For the text-containing cell, return its midpoint in [X, Y] coordinate format. 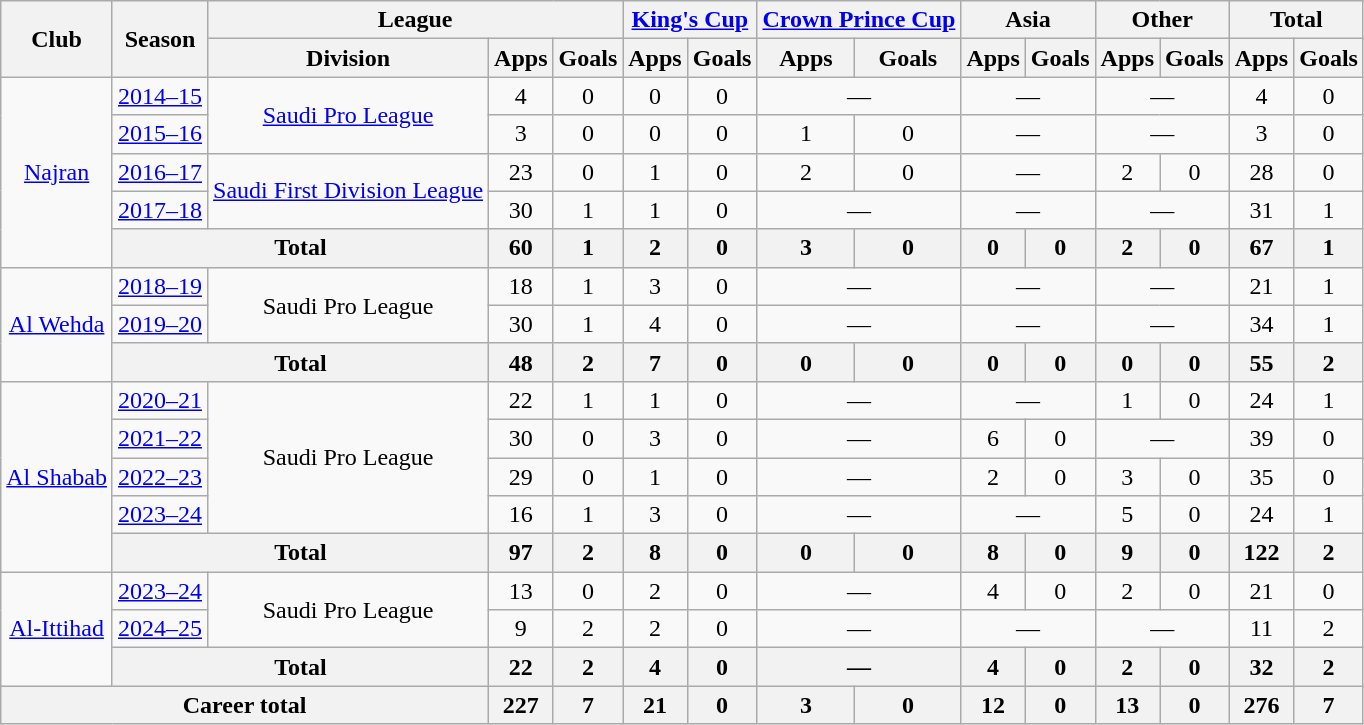
Al Shabab [57, 476]
Al Wehda [57, 324]
55 [1261, 362]
23 [521, 172]
Saudi First Division League [348, 191]
12 [993, 705]
2024–25 [160, 629]
Club [57, 39]
5 [1127, 515]
67 [1261, 248]
97 [521, 553]
2022–23 [160, 477]
Division [348, 58]
League [416, 20]
6 [993, 438]
Al-Ittihad [57, 629]
11 [1261, 629]
28 [1261, 172]
16 [521, 515]
32 [1261, 667]
2020–21 [160, 400]
Najran [57, 172]
Career total [245, 705]
2021–22 [160, 438]
2015–16 [160, 134]
2019–20 [160, 324]
2018–19 [160, 286]
48 [521, 362]
Season [160, 39]
Crown Prince Cup [859, 20]
39 [1261, 438]
34 [1261, 324]
2014–15 [160, 96]
Other [1162, 20]
60 [521, 248]
2016–17 [160, 172]
122 [1261, 553]
276 [1261, 705]
35 [1261, 477]
2017–18 [160, 210]
31 [1261, 210]
29 [521, 477]
227 [521, 705]
King's Cup [690, 20]
Asia [1028, 20]
18 [521, 286]
